Locate the cell with the specified text and output its (X, Y) center coordinate. 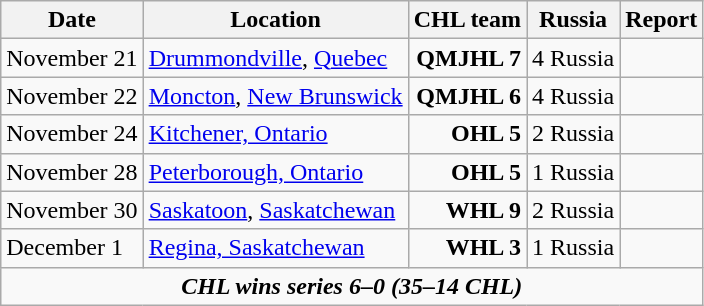
Regina, Saskatchewan (276, 248)
CHL team (467, 20)
QMJHL 6 (467, 96)
November 24 (72, 134)
November 21 (72, 58)
WHL 3 (467, 248)
WHL 9 (467, 210)
Date (72, 20)
December 1 (72, 248)
Report (662, 20)
QMJHL 7 (467, 58)
Location (276, 20)
Kitchener, Ontario (276, 134)
Peterborough, Ontario (276, 172)
November 28 (72, 172)
Saskatoon, Saskatchewan (276, 210)
Russia (574, 20)
November 30 (72, 210)
Drummondville, Quebec (276, 58)
November 22 (72, 96)
Moncton, New Brunswick (276, 96)
CHL wins series 6–0 (35–14 CHL) (352, 286)
